From the cell containing the given text, extract its center point as (x, y) coordinate. 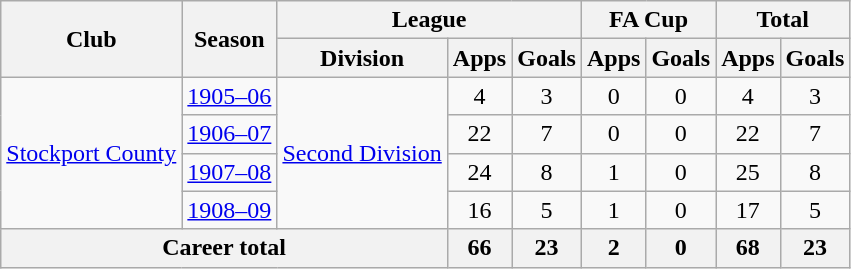
Second Division (362, 153)
League (430, 20)
Season (230, 39)
FA Cup (648, 20)
1907–08 (230, 172)
68 (748, 248)
16 (479, 210)
Club (92, 39)
66 (479, 248)
25 (748, 172)
Division (362, 58)
Stockport County (92, 153)
2 (613, 248)
24 (479, 172)
17 (748, 210)
Career total (224, 248)
1908–09 (230, 210)
1905–06 (230, 96)
Total (783, 20)
1906–07 (230, 134)
